Find where the given text appears and provide that cell's center as [X, Y] coordinate. 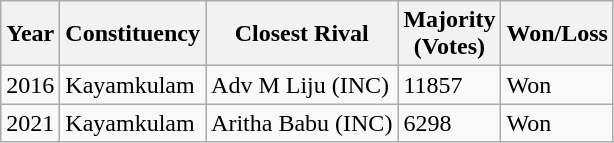
Constituency [133, 34]
Majority(Votes) [450, 34]
Adv M Liju (INC) [302, 85]
Year [30, 34]
Closest Rival [302, 34]
11857 [450, 85]
2016 [30, 85]
2021 [30, 123]
6298 [450, 123]
Aritha Babu (INC) [302, 123]
Won/Loss [557, 34]
